Determine the [x, y] coordinate at the center of the cell enclosing the given text.  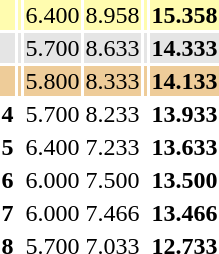
7.233 [112, 147]
6 [8, 180]
5 [8, 147]
7.466 [112, 213]
13.500 [184, 180]
14.133 [184, 81]
8.958 [112, 15]
8.333 [112, 81]
14.333 [184, 48]
7 [8, 213]
13.466 [184, 213]
8.233 [112, 114]
15.358 [184, 15]
5.800 [52, 81]
4 [8, 114]
8.633 [112, 48]
13.933 [184, 114]
13.633 [184, 147]
7.500 [112, 180]
